Return (x, y) of the center of cell containing provided text 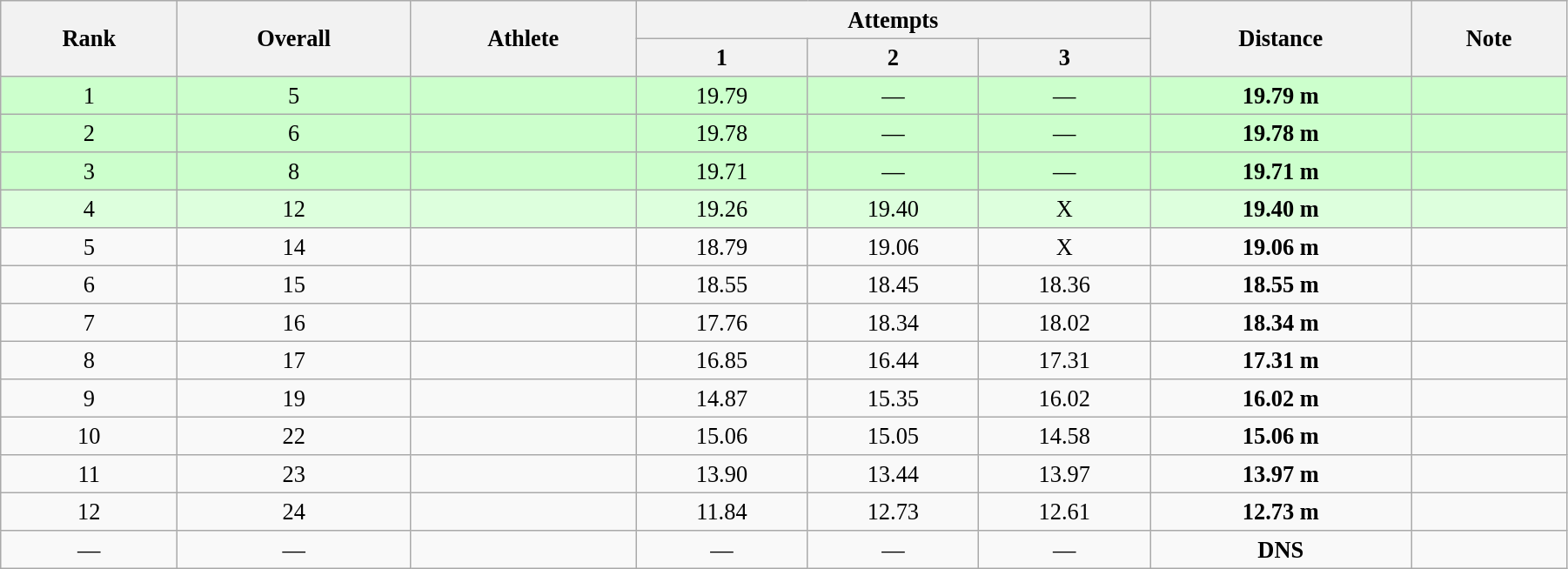
18.45 (893, 284)
10 (89, 436)
18.55 (722, 284)
13.44 (893, 474)
Overall (294, 38)
24 (294, 512)
16.85 (722, 360)
18.55 m (1281, 284)
11 (89, 474)
12.73 m (1281, 512)
9 (89, 398)
16 (294, 323)
17.31 (1065, 360)
Distance (1281, 38)
13.97 (1065, 474)
Athlete (522, 38)
16.02 m (1281, 398)
19.40 m (1281, 209)
Rank (89, 38)
18.02 (1065, 323)
14.58 (1065, 436)
19.79 m (1281, 95)
4 (89, 209)
18.36 (1065, 284)
18.34 (893, 323)
11.84 (722, 512)
17.31 m (1281, 360)
12.73 (893, 512)
14.87 (722, 398)
16.44 (893, 360)
19.78 (722, 133)
Attempts (893, 19)
19.26 (722, 209)
19.71 (722, 171)
19.78 m (1281, 133)
Note (1490, 38)
14 (294, 247)
19.40 (893, 209)
7 (89, 323)
18.79 (722, 247)
15.05 (893, 436)
15.06 m (1281, 436)
18.34 m (1281, 323)
19 (294, 398)
15.35 (893, 398)
19.06 m (1281, 247)
15 (294, 284)
12.61 (1065, 512)
16.02 (1065, 398)
23 (294, 474)
22 (294, 436)
19.71 m (1281, 171)
13.90 (722, 474)
15.06 (722, 436)
17.76 (722, 323)
DNS (1281, 550)
13.97 m (1281, 474)
19.79 (722, 95)
19.06 (893, 247)
17 (294, 360)
